For the text-containing cell, return its midpoint in [x, y] coordinate format. 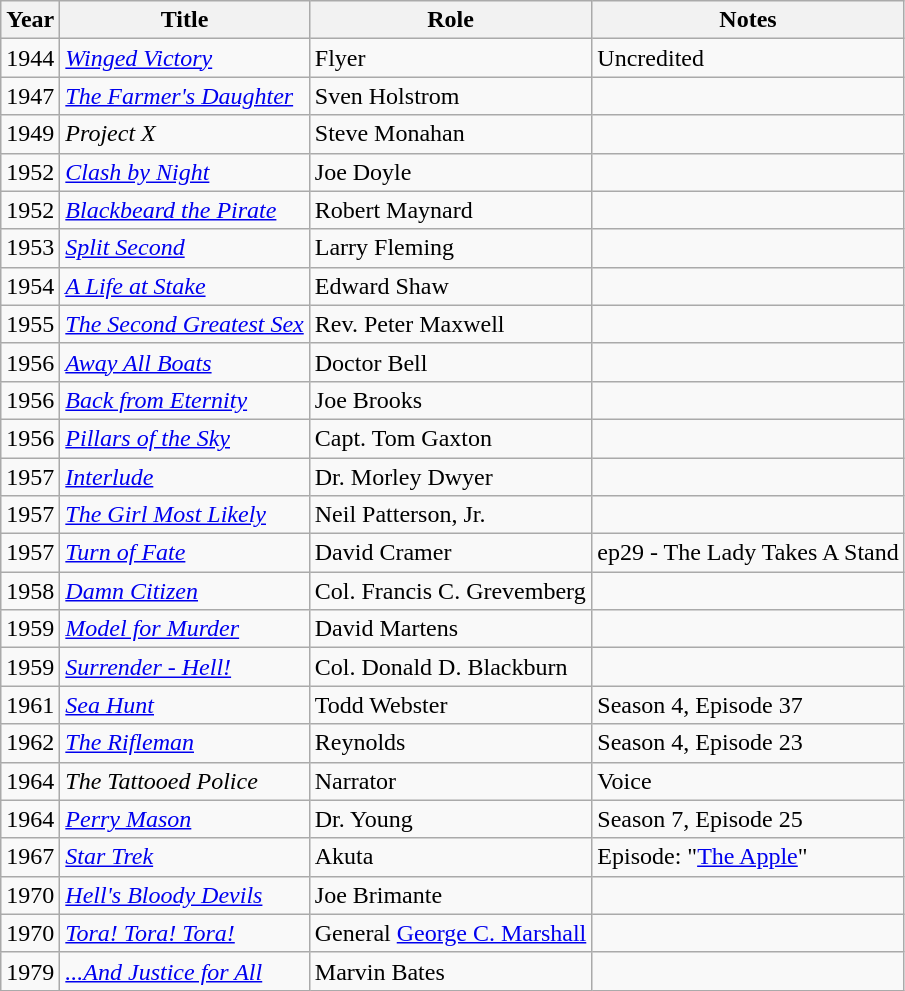
Turn of Fate [184, 553]
Voice [748, 781]
Star Trek [184, 857]
1979 [30, 971]
General George C. Marshall [450, 933]
1962 [30, 743]
Dr. Young [450, 819]
A Life at Stake [184, 286]
1967 [30, 857]
The Second Greatest Sex [184, 324]
Back from Eternity [184, 400]
Role [450, 20]
1958 [30, 591]
Episode: "The Apple" [748, 857]
The Girl Most Likely [184, 515]
The Rifleman [184, 743]
Title [184, 20]
1961 [30, 705]
Year [30, 20]
Blackbeard the Pirate [184, 210]
Neil Patterson, Jr. [450, 515]
Narrator [450, 781]
...And Justice for All [184, 971]
Edward Shaw [450, 286]
Tora! Tora! Tora! [184, 933]
Interlude [184, 477]
Flyer [450, 58]
Clash by Night [184, 172]
Larry Fleming [450, 248]
Season 4, Episode 23 [748, 743]
Akuta [450, 857]
Joe Doyle [450, 172]
Pillars of the Sky [184, 438]
Surrender - Hell! [184, 667]
Steve Monahan [450, 134]
1944 [30, 58]
ep29 - The Lady Takes A Stand [748, 553]
David Cramer [450, 553]
Away All Boats [184, 362]
Winged Victory [184, 58]
Project X [184, 134]
1949 [30, 134]
1954 [30, 286]
Capt. Tom Gaxton [450, 438]
Rev. Peter Maxwell [450, 324]
Split Second [184, 248]
Uncredited [748, 58]
1947 [30, 96]
David Martens [450, 629]
Joe Brimante [450, 895]
Reynolds [450, 743]
Hell's Bloody Devils [184, 895]
Doctor Bell [450, 362]
Season 4, Episode 37 [748, 705]
Model for Murder [184, 629]
1953 [30, 248]
Notes [748, 20]
Robert Maynard [450, 210]
Todd Webster [450, 705]
Marvin Bates [450, 971]
Col. Francis C. Grevemberg [450, 591]
Sven Holstrom [450, 96]
Joe Brooks [450, 400]
Sea Hunt [184, 705]
Dr. Morley Dwyer [450, 477]
Season 7, Episode 25 [748, 819]
Perry Mason [184, 819]
The Farmer's Daughter [184, 96]
The Tattooed Police [184, 781]
Damn Citizen [184, 591]
1955 [30, 324]
Col. Donald D. Blackburn [450, 667]
